Output the (x, y) coordinate of the center of the cell containing the given text.  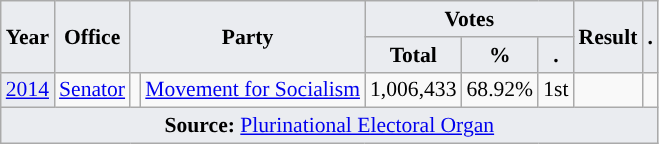
2014 (28, 90)
Year (28, 36)
Movement for Socialism (252, 90)
1st (556, 90)
% (500, 55)
Party (248, 36)
68.92% (500, 90)
1,006,433 (413, 90)
Result (608, 36)
Office (92, 36)
Senator (92, 90)
Source: Plurinational Electoral Organ (330, 126)
Votes (469, 19)
Total (413, 55)
